Scan for the cell matching the given text and deliver its (X, Y) coordinate at center. 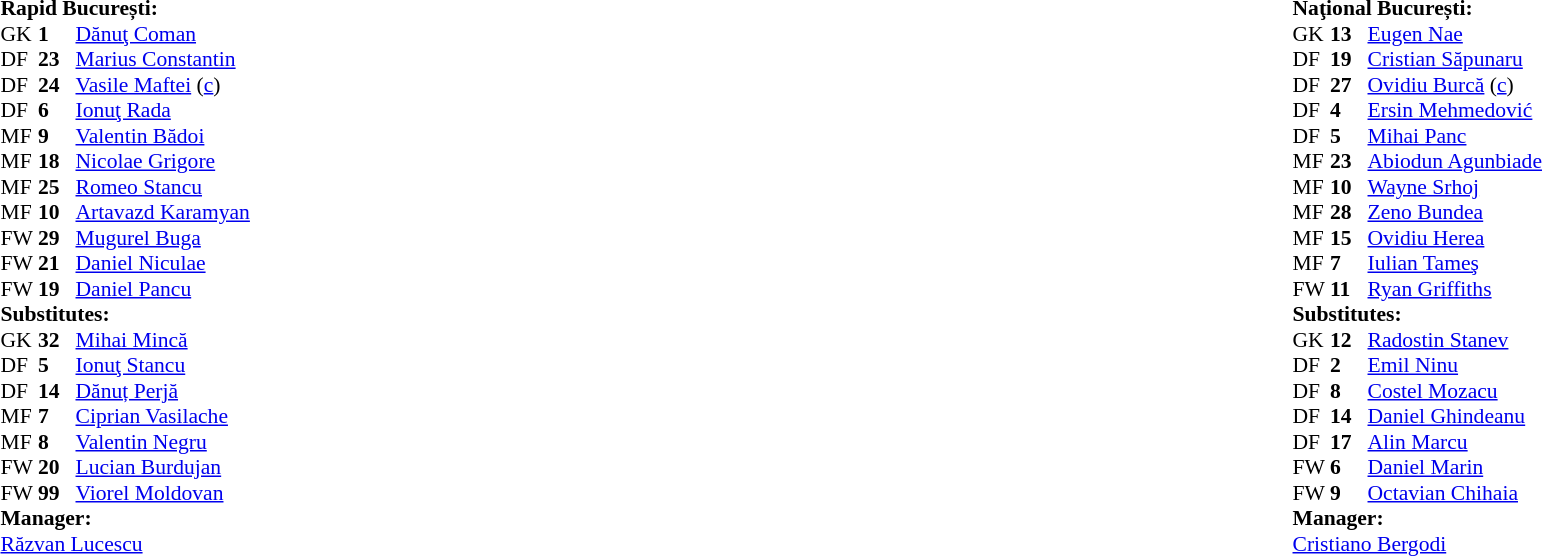
32 (57, 340)
Radostin Stanev (1455, 340)
28 (1349, 213)
20 (57, 467)
15 (1349, 238)
Daniel Niculae (163, 263)
18 (57, 161)
Cristian Săpunaru (1455, 59)
4 (1349, 111)
17 (1349, 442)
Octavian Chihaia (1455, 493)
Ersin Mehmedović (1455, 111)
2 (1349, 365)
Romeo Stancu (163, 187)
12 (1349, 340)
Valentin Negru (163, 442)
Vasile Maftei (c) (163, 85)
Ryan Griffiths (1455, 289)
29 (57, 238)
Lucian Burdujan (163, 467)
99 (57, 493)
1 (57, 34)
Dănuţ Coman (163, 34)
11 (1349, 289)
Costel Mozacu (1455, 391)
Mihai Mincă (163, 340)
Artavazd Karamyan (163, 213)
24 (57, 85)
Viorel Moldovan (163, 493)
Alin Marcu (1455, 442)
Daniel Ghindeanu (1455, 417)
Mugurel Buga (163, 238)
Abiodun Agunbiade (1455, 161)
21 (57, 263)
Ionuţ Rada (163, 111)
Dănuț Perjă (163, 391)
Valentin Bădoi (163, 136)
Eugen Nae (1455, 34)
Emil Ninu (1455, 365)
Ciprian Vasilache (163, 417)
Daniel Marin (1455, 467)
Ovidiu Burcă (c) (1455, 85)
Iulian Tameş (1455, 263)
Ovidiu Herea (1455, 238)
Zeno Bundea (1455, 213)
25 (57, 187)
Mihai Panc (1455, 136)
27 (1349, 85)
Wayne Srhoj (1455, 187)
13 (1349, 34)
Nicolae Grigore (163, 161)
Marius Constantin (163, 59)
Ionuţ Stancu (163, 365)
Daniel Pancu (163, 289)
